Pinpoint the cell where the given text exists, returning its (X, Y) midpoint coordinate. 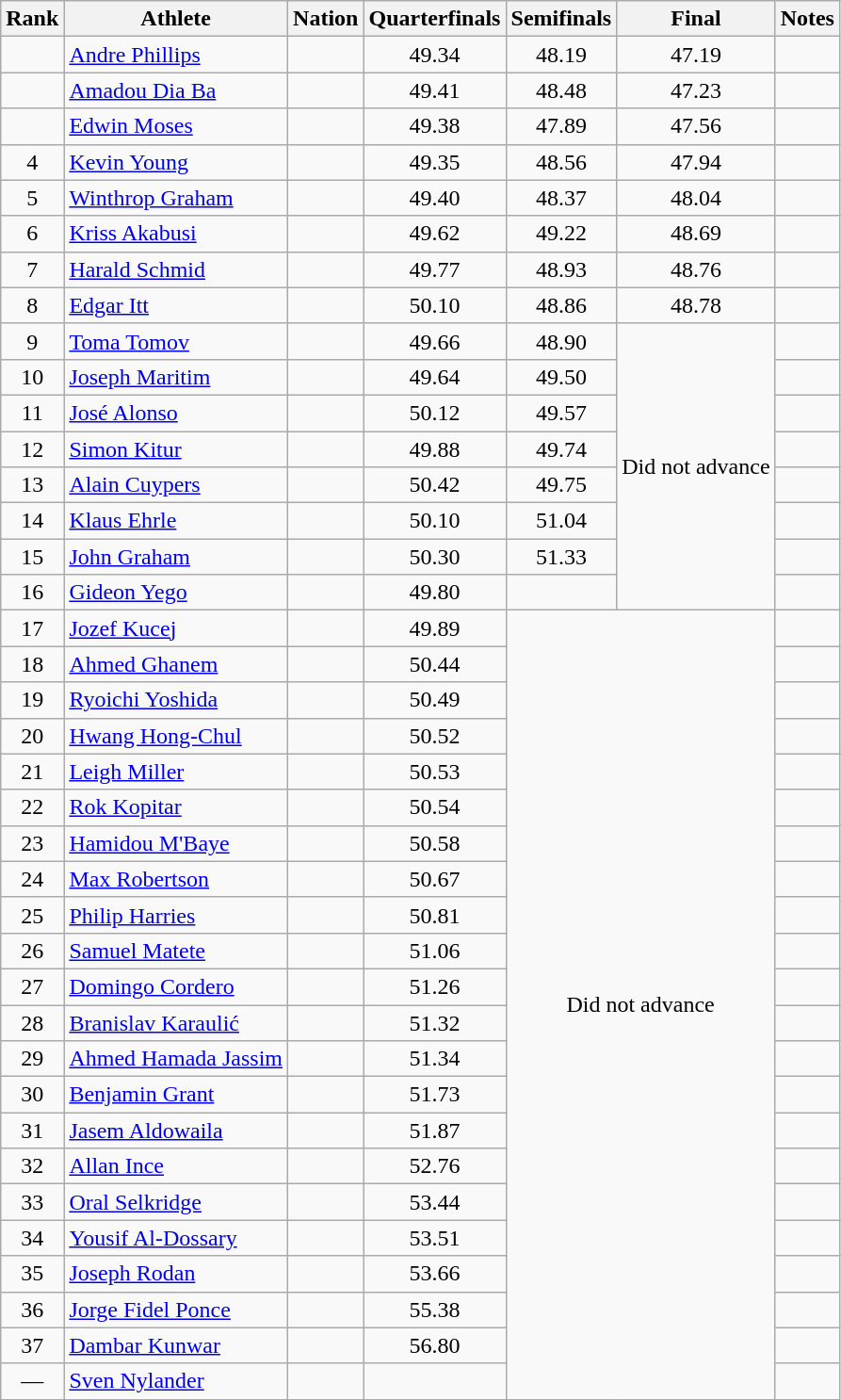
51.06 (435, 951)
48.86 (561, 305)
51.73 (435, 1095)
49.66 (435, 341)
49.35 (435, 162)
27 (32, 986)
6 (32, 234)
20 (32, 736)
49.34 (435, 55)
49.38 (435, 126)
48.90 (561, 341)
49.40 (435, 198)
Kevin Young (176, 162)
Hwang Hong-Chul (176, 736)
Alain Cuypers (176, 485)
13 (32, 485)
48.69 (696, 234)
56.80 (435, 1345)
53.51 (435, 1238)
47.94 (696, 162)
50.54 (435, 807)
24 (32, 879)
35 (32, 1274)
15 (32, 557)
49.89 (435, 628)
5 (32, 198)
Jorge Fidel Ponce (176, 1310)
Klaus Ehrle (176, 521)
51.32 (435, 1022)
Allan Ince (176, 1166)
11 (32, 413)
Final (696, 19)
50.67 (435, 879)
Dambar Kunwar (176, 1345)
Philip Harries (176, 915)
Harald Schmid (176, 269)
48.76 (696, 269)
Kriss Akabusi (176, 234)
50.42 (435, 485)
4 (32, 162)
53.44 (435, 1202)
47.23 (696, 90)
49.50 (561, 377)
Semifinals (561, 19)
48.78 (696, 305)
Toma Tomov (176, 341)
17 (32, 628)
50.58 (435, 843)
49.88 (435, 449)
Sven Nylander (176, 1381)
48.48 (561, 90)
Simon Kitur (176, 449)
— (32, 1381)
28 (32, 1022)
18 (32, 664)
Ahmed Hamada Jassim (176, 1059)
Joseph Maritim (176, 377)
49.62 (435, 234)
51.33 (561, 557)
50.44 (435, 664)
51.04 (561, 521)
Samuel Matete (176, 951)
Quarterfinals (435, 19)
Oral Selkridge (176, 1202)
50.49 (435, 700)
22 (32, 807)
49.80 (435, 593)
Hamidou M'Baye (176, 843)
50.12 (435, 413)
19 (32, 700)
25 (32, 915)
33 (32, 1202)
26 (32, 951)
48.04 (696, 198)
Notes (807, 19)
53.66 (435, 1274)
37 (32, 1345)
Leigh Miller (176, 772)
Gideon Yego (176, 593)
10 (32, 377)
23 (32, 843)
55.38 (435, 1310)
21 (32, 772)
36 (32, 1310)
49.75 (561, 485)
16 (32, 593)
49.77 (435, 269)
Max Robertson (176, 879)
John Graham (176, 557)
31 (32, 1131)
Edwin Moses (176, 126)
Jasem Aldowaila (176, 1131)
9 (32, 341)
Ahmed Ghanem (176, 664)
48.19 (561, 55)
47.19 (696, 55)
Jozef Kucej (176, 628)
49.74 (561, 449)
Rank (32, 19)
34 (32, 1238)
52.76 (435, 1166)
49.57 (561, 413)
Amadou Dia Ba (176, 90)
Edgar Itt (176, 305)
49.22 (561, 234)
14 (32, 521)
51.87 (435, 1131)
51.34 (435, 1059)
47.56 (696, 126)
49.41 (435, 90)
Winthrop Graham (176, 198)
48.93 (561, 269)
Branislav Karaulić (176, 1022)
47.89 (561, 126)
29 (32, 1059)
50.52 (435, 736)
Benjamin Grant (176, 1095)
49.64 (435, 377)
48.37 (561, 198)
50.30 (435, 557)
Nation (326, 19)
Joseph Rodan (176, 1274)
Rok Kopitar (176, 807)
50.81 (435, 915)
Athlete (176, 19)
32 (32, 1166)
Ryoichi Yoshida (176, 700)
Andre Phillips (176, 55)
7 (32, 269)
8 (32, 305)
50.53 (435, 772)
51.26 (435, 986)
Yousif Al-Dossary (176, 1238)
José Alonso (176, 413)
12 (32, 449)
30 (32, 1095)
48.56 (561, 162)
Domingo Cordero (176, 986)
